From the cell containing the given text, extract its center point as [x, y] coordinate. 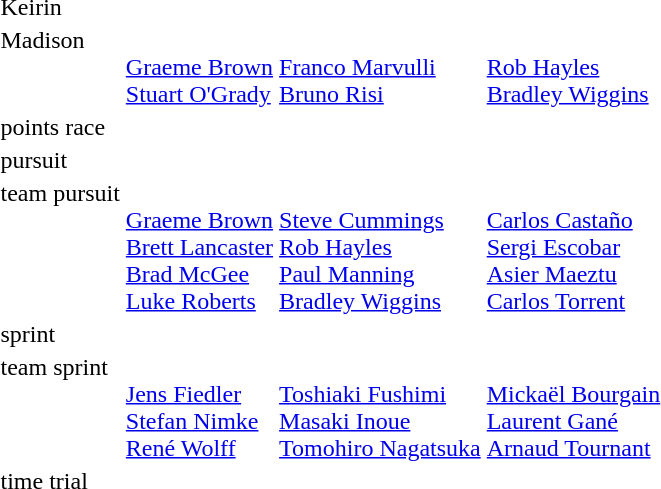
Graeme BrownStuart O'Grady [199, 67]
Franco MarvulliBruno Risi [380, 67]
Steve CummingsRob HaylesPaul ManningBradley Wiggins [380, 247]
Jens FiedlerStefan NimkeRené Wolff [199, 408]
Toshiaki FushimiMasaki InoueTomohiro Nagatsuka [380, 408]
Graeme BrownBrett LancasterBrad McGeeLuke Roberts [199, 247]
